Locate the cell with the specified text and output its [x, y] center coordinate. 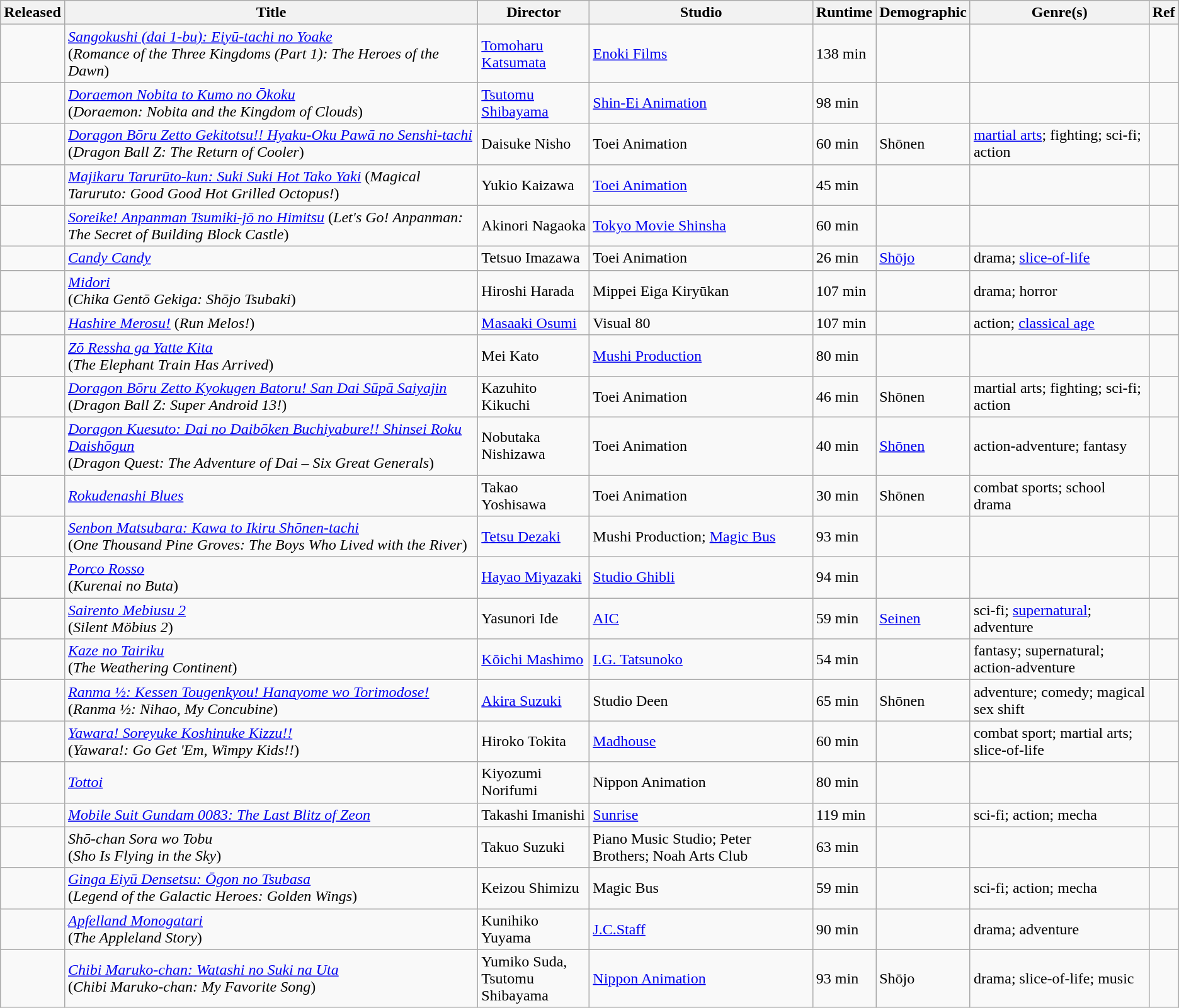
action-adventure; fantasy [1059, 446]
drama; slice-of-life [1059, 258]
Takashi Imanishi [534, 815]
Tokyo Movie Shinsha [702, 225]
Hashire Merosu! (Run Melos!) [271, 323]
Visual 80 [702, 323]
J.C.Staff [702, 929]
drama; adventure [1059, 929]
Doragon Kuesuto: Dai no Daibōken Buchiyabure!! Shinsei Roku Daishōgun(Dragon Quest: The Adventure of Dai – Six Great Generals) [271, 446]
Ranma ½: Kessen Tougenkyou! Hanayome wo Torimodose! (Ranma ½: Nihao, My Concubine) [271, 700]
Doragon Bōru Zetto Gekitotsu!! Hyaku-Oku Pawā no Senshi-tachi(Dragon Ball Z: The Return of Cooler) [271, 144]
Hiroshi Harada [534, 291]
I.G. Tatsunoko [702, 660]
sci-fi; supernatural; adventure [1059, 618]
Magic Bus [702, 888]
Tottoi [271, 782]
Kōichi Mashimo [534, 660]
Candy Candy [271, 258]
Director [534, 13]
Madhouse [702, 742]
Kunihiko Yuyama [534, 929]
Enoki Films [702, 54]
Rokudenashi Blues [271, 495]
Senbon Matsubara: Kawa to Ikiru Shōnen-tachi (One Thousand Pine Groves: The Boys Who Lived with the River) [271, 536]
Akira Suzuki [534, 700]
63 min [844, 847]
Takuo Suzuki [534, 847]
Mobile Suit Gundam 0083: The Last Blitz of Zeon [271, 815]
138 min [844, 54]
combat sport; martial arts; slice-of-life [1059, 742]
Sunrise [702, 815]
Yasunori Ide [534, 618]
54 min [844, 660]
98 min [844, 103]
AIC [702, 618]
drama; horror [1059, 291]
adventure; comedy; magical sex shift [1059, 700]
Seinen [923, 618]
Ginga Eiyū Densetsu: Ōgon no Tsubasa (Legend of the Galactic Heroes: Golden Wings) [271, 888]
Runtime [844, 13]
Shin-Ei Animation [702, 103]
Studio Deen [702, 700]
drama; slice-of-life; music [1059, 978]
30 min [844, 495]
Mushi Production; Magic Bus [702, 536]
Mei Kato [534, 355]
Released [33, 13]
Yumiko Suda,Tsutomu Shibayama [534, 978]
Masaaki Osumi [534, 323]
Ref [1164, 13]
Nobutaka Nishizawa [534, 446]
Hayao Miyazaki [534, 578]
Soreike! Anpanman Tsumiki-jō no Himitsu (Let's Go! Anpanman: The Secret of Building Block Castle) [271, 225]
Sairento Mebiusu 2 (Silent Möbius 2) [271, 618]
45 min [844, 185]
Hiroko Tokita [534, 742]
Kazuhito Kikuchi [534, 397]
Tetsu Dezaki [534, 536]
Title [271, 13]
40 min [844, 446]
Genre(s) [1059, 13]
Sangokushi (dai 1-bu): Eiyū-tachi no Yoake (Romance of the Three Kingdoms (Part 1): The Heroes of the Dawn) [271, 54]
Daisuke Nisho [534, 144]
Studio [702, 13]
Porco Rosso (Kurenai no Buta) [271, 578]
Majikaru Tarurūto-kun: Suki Suki Hot Tako Yaki (Magical Taruruto: Good Good Hot Grilled Octopus!) [271, 185]
Mushi Production [702, 355]
94 min [844, 578]
Demographic [923, 13]
Yawara! Soreyuke Koshinuke Kizzu!! (Yawara!: Go Get 'Em, Wimpy Kids!!) [271, 742]
Keizou Shimizu [534, 888]
Yukio Kaizawa [534, 185]
Akinori Nagaoka [534, 225]
Midori (Chika Gentō Gekiga: Shōjo Tsubaki) [271, 291]
119 min [844, 815]
action; classical age [1059, 323]
fantasy; supernatural; action-adventure [1059, 660]
Shō-chan Sora wo Tobu (Sho Is Flying in the Sky) [271, 847]
Takao Yoshisawa [534, 495]
Zō Ressha ga Yatte Kita (The Elephant Train Has Arrived) [271, 355]
Apfelland Monogatari (The Appleland Story) [271, 929]
Chibi Maruko-chan: Watashi no Suki na Uta (Chibi Maruko-chan: My Favorite Song) [271, 978]
Tsutomu Shibayama [534, 103]
Tomoharu Katsumata [534, 54]
Piano Music Studio; Peter Brothers; Noah Arts Club [702, 847]
combat sports; school drama [1059, 495]
Studio Ghibli [702, 578]
Kiyozumi Norifumi [534, 782]
65 min [844, 700]
26 min [844, 258]
Doraemon Nobita to Kumo no Ōkoku (Doraemon: Nobita and the Kingdom of Clouds) [271, 103]
Kaze no Tairiku (The Weathering Continent) [271, 660]
Doragon Bōru Zetto Kyokugen Batoru! San Dai Sūpā Saiyajin (Dragon Ball Z: Super Android 13!) [271, 397]
90 min [844, 929]
46 min [844, 397]
Tetsuo Imazawa [534, 258]
Mippei Eiga Kiryūkan [702, 291]
